Scan for the cell matching the given text and deliver its (x, y) coordinate at center. 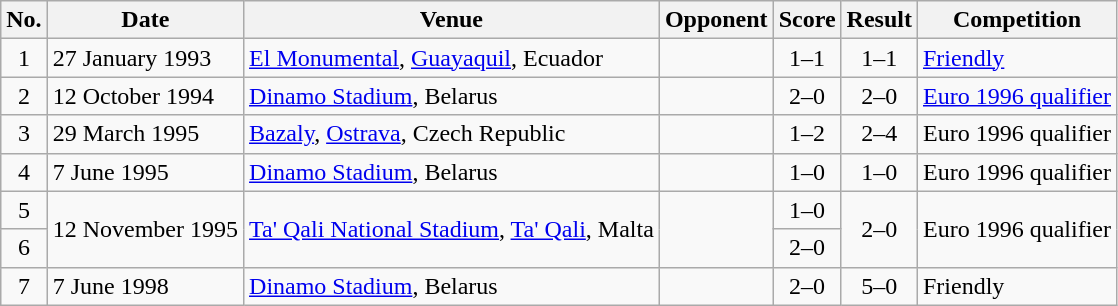
1–2 (807, 134)
Venue (452, 20)
Opponent (716, 20)
2 (24, 96)
Result (879, 20)
5–0 (879, 286)
No. (24, 20)
3 (24, 134)
29 March 1995 (145, 134)
4 (24, 172)
Bazaly, Ostrava, Czech Republic (452, 134)
27 January 1993 (145, 58)
El Monumental, Guayaquil, Ecuador (452, 58)
1 (24, 58)
12 November 1995 (145, 229)
7 June 1998 (145, 286)
Ta' Qali National Stadium, Ta' Qali, Malta (452, 229)
Date (145, 20)
12 October 1994 (145, 96)
5 (24, 210)
7 (24, 286)
2–4 (879, 134)
7 June 1995 (145, 172)
Score (807, 20)
Competition (1016, 20)
6 (24, 248)
